Identify which cell holds the provided text, then report its (X, Y) central coordinate. 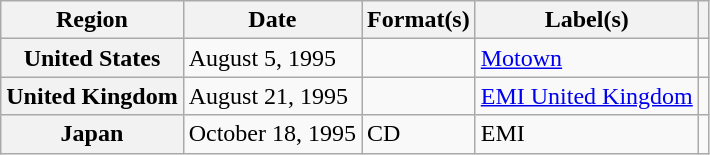
CD (419, 134)
United States (92, 58)
Label(s) (586, 20)
EMI (586, 134)
Date (272, 20)
Japan (92, 134)
October 18, 1995 (272, 134)
Motown (586, 58)
Format(s) (419, 20)
August 5, 1995 (272, 58)
August 21, 1995 (272, 96)
United Kingdom (92, 96)
EMI United Kingdom (586, 96)
Region (92, 20)
